Extract the [x, y] coordinate from the center of the cell holding the provided text.  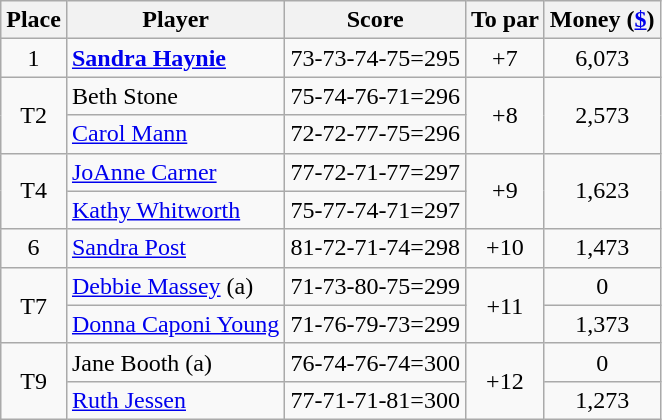
Sandra Haynie [175, 58]
T4 [34, 191]
77-71-71-81=300 [376, 400]
1,623 [602, 191]
+11 [504, 305]
81-72-71-74=298 [376, 248]
+12 [504, 381]
2,573 [602, 115]
72-72-77-75=296 [376, 134]
75-74-76-71=296 [376, 96]
77-72-71-77=297 [376, 172]
75-77-74-71=297 [376, 210]
71-73-80-75=299 [376, 286]
+7 [504, 58]
71-76-79-73=299 [376, 324]
Beth Stone [175, 96]
+8 [504, 115]
Money ($) [602, 20]
Sandra Post [175, 248]
Debbie Massey (a) [175, 286]
Kathy Whitworth [175, 210]
Score [376, 20]
Jane Booth (a) [175, 362]
76-74-76-74=300 [376, 362]
Player [175, 20]
Ruth Jessen [175, 400]
1,473 [602, 248]
Donna Caponi Young [175, 324]
+10 [504, 248]
To par [504, 20]
6,073 [602, 58]
Carol Mann [175, 134]
+9 [504, 191]
1,373 [602, 324]
Place [34, 20]
6 [34, 248]
T7 [34, 305]
1,273 [602, 400]
73-73-74-75=295 [376, 58]
1 [34, 58]
T2 [34, 115]
T9 [34, 381]
JoAnne Carner [175, 172]
